Pinpoint the cell where the given text exists, returning its [x, y] midpoint coordinate. 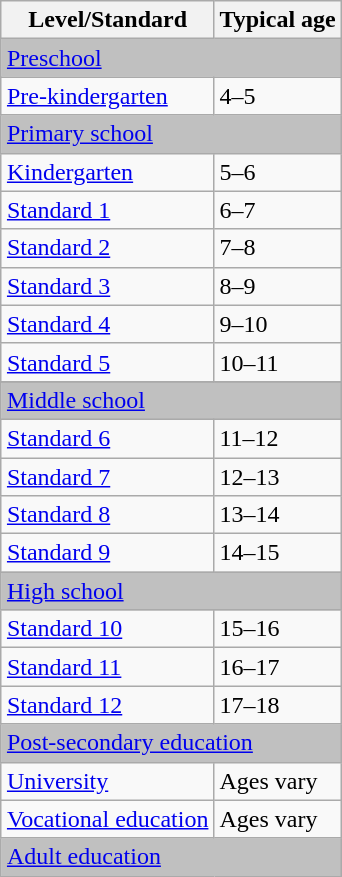
Pre-kindergarten [108, 96]
Kindergarten [108, 172]
Standard 3 [108, 286]
14–15 [278, 553]
Standard 7 [108, 477]
Standard 9 [108, 553]
Middle school [171, 400]
13–14 [278, 515]
Standard 4 [108, 324]
Primary school [171, 134]
Standard 11 [108, 667]
Standard 12 [108, 705]
Standard 1 [108, 210]
8–9 [278, 286]
9–10 [278, 324]
Standard 6 [108, 438]
5–6 [278, 172]
4–5 [278, 96]
6–7 [278, 210]
15–16 [278, 629]
University [108, 781]
Typical age [278, 20]
High school [171, 591]
10–11 [278, 362]
Preschool [171, 58]
Level/Standard [108, 20]
Adult education [171, 857]
Vocational education [108, 819]
12–13 [278, 477]
Standard 8 [108, 515]
16–17 [278, 667]
17–18 [278, 705]
Standard 2 [108, 248]
Post-secondary education [171, 743]
7–8 [278, 248]
Standard 5 [108, 362]
Standard 10 [108, 629]
11–12 [278, 438]
